Output the [x, y] coordinate of the center of the cell containing the given text.  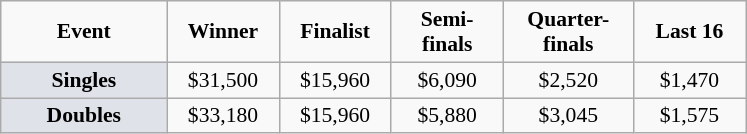
Singles [84, 80]
Doubles [84, 116]
$33,180 [223, 116]
$5,880 [447, 116]
$6,090 [447, 80]
$1,575 [689, 116]
Event [84, 32]
Winner [223, 32]
$2,520 [568, 80]
$1,470 [689, 80]
Semi-finals [447, 32]
Last 16 [689, 32]
$31,500 [223, 80]
$3,045 [568, 116]
Finalist [335, 32]
Quarter-finals [568, 32]
